Capture the cell that displays the provided text and extract its (x, y) central coordinate. 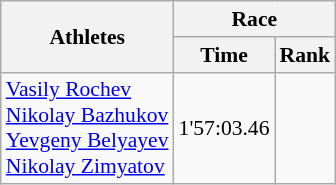
1'57:03.46 (224, 128)
Time (224, 55)
Vasily RochevNikolay BazhukovYevgeny BelyayevNikolay Zimyatov (88, 128)
Race (255, 19)
Rank (306, 55)
Athletes (88, 36)
